Find where the given text appears and provide that cell's center as (X, Y) coordinate. 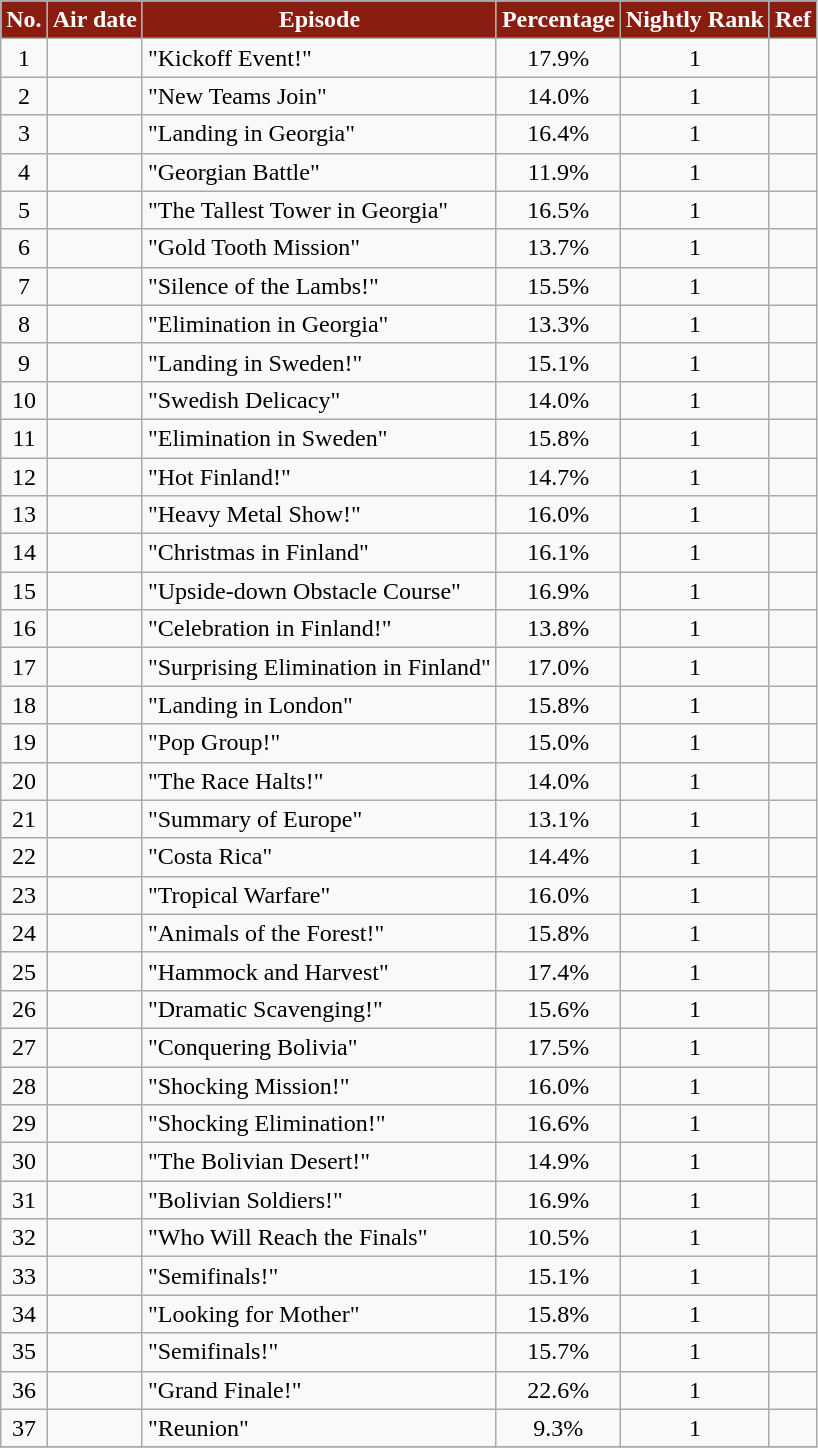
32 (24, 1238)
13.1% (558, 819)
30 (24, 1162)
33 (24, 1276)
Ref (792, 20)
"Grand Finale!" (319, 1390)
31 (24, 1200)
14.7% (558, 477)
18 (24, 705)
11 (24, 438)
13.7% (558, 248)
"Christmas in Finland" (319, 553)
17.5% (558, 1047)
"Celebration in Finland!" (319, 629)
10.5% (558, 1238)
3 (24, 134)
2 (24, 96)
13.3% (558, 324)
"Kickoff Event!" (319, 58)
16.1% (558, 553)
8 (24, 324)
22 (24, 857)
Nightly Rank (694, 20)
"Heavy Metal Show!" (319, 515)
21 (24, 819)
"Summary of Europe" (319, 819)
"Gold Tooth Mission" (319, 248)
"Hammock and Harvest" (319, 971)
4 (24, 172)
"Shocking Elimination!" (319, 1124)
20 (24, 781)
"Dramatic Scavenging!" (319, 1009)
17.0% (558, 667)
"Reunion" (319, 1428)
15.5% (558, 286)
"Looking for Mother" (319, 1314)
"Elimination in Georgia" (319, 324)
34 (24, 1314)
9 (24, 362)
"The Race Halts!" (319, 781)
"Animals of the Forest!" (319, 933)
"The Bolivian Desert!" (319, 1162)
"Surprising Elimination in Finland" (319, 667)
"Swedish Delicacy" (319, 400)
15.0% (558, 743)
"The Tallest Tower in Georgia" (319, 210)
"Landing in Sweden!" (319, 362)
27 (24, 1047)
36 (24, 1390)
11.9% (558, 172)
28 (24, 1085)
19 (24, 743)
16.5% (558, 210)
Percentage (558, 20)
"Hot Finland!" (319, 477)
"New Teams Join" (319, 96)
37 (24, 1428)
"Landing in Georgia" (319, 134)
13.8% (558, 629)
16.6% (558, 1124)
26 (24, 1009)
Air date (94, 20)
No. (24, 20)
23 (24, 895)
7 (24, 286)
"Elimination in Sweden" (319, 438)
16.4% (558, 134)
35 (24, 1352)
29 (24, 1124)
14.4% (558, 857)
15.7% (558, 1352)
15 (24, 591)
Episode (319, 20)
10 (24, 400)
12 (24, 477)
"Bolivian Soldiers!" (319, 1200)
15.6% (558, 1009)
"Tropical Warfare" (319, 895)
14.9% (558, 1162)
6 (24, 248)
16 (24, 629)
"Shocking Mission!" (319, 1085)
"Landing in London" (319, 705)
"Georgian Battle" (319, 172)
"Upside-down Obstacle Course" (319, 591)
22.6% (558, 1390)
17.9% (558, 58)
17 (24, 667)
13 (24, 515)
5 (24, 210)
9.3% (558, 1428)
25 (24, 971)
"Costa Rica" (319, 857)
"Conquering Bolivia" (319, 1047)
24 (24, 933)
"Silence of the Lambs!" (319, 286)
14 (24, 553)
"Pop Group!" (319, 743)
17.4% (558, 971)
"Who Will Reach the Finals" (319, 1238)
